Search for the cell housing the specified text and yield its [X, Y] center coordinate. 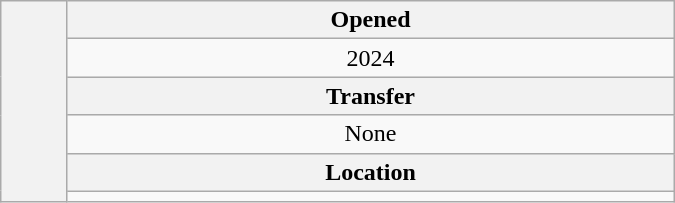
Location [370, 172]
2024 [370, 58]
None [370, 134]
Transfer [370, 96]
Opened [370, 20]
